Find where the given text appears and provide that cell's center as (x, y) coordinate. 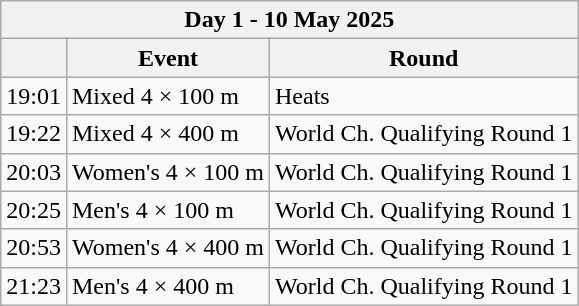
Event (168, 58)
20:25 (34, 210)
19:01 (34, 96)
Men's 4 × 100 m (168, 210)
21:23 (34, 286)
Mixed 4 × 400 m (168, 134)
Women's 4 × 400 m (168, 248)
Mixed 4 × 100 m (168, 96)
20:03 (34, 172)
Round (423, 58)
Heats (423, 96)
19:22 (34, 134)
Day 1 - 10 May 2025 (290, 20)
Women's 4 × 100 m (168, 172)
Men's 4 × 400 m (168, 286)
20:53 (34, 248)
